Detect which cell encompasses the target text, then output its (x, y) center coordinate. 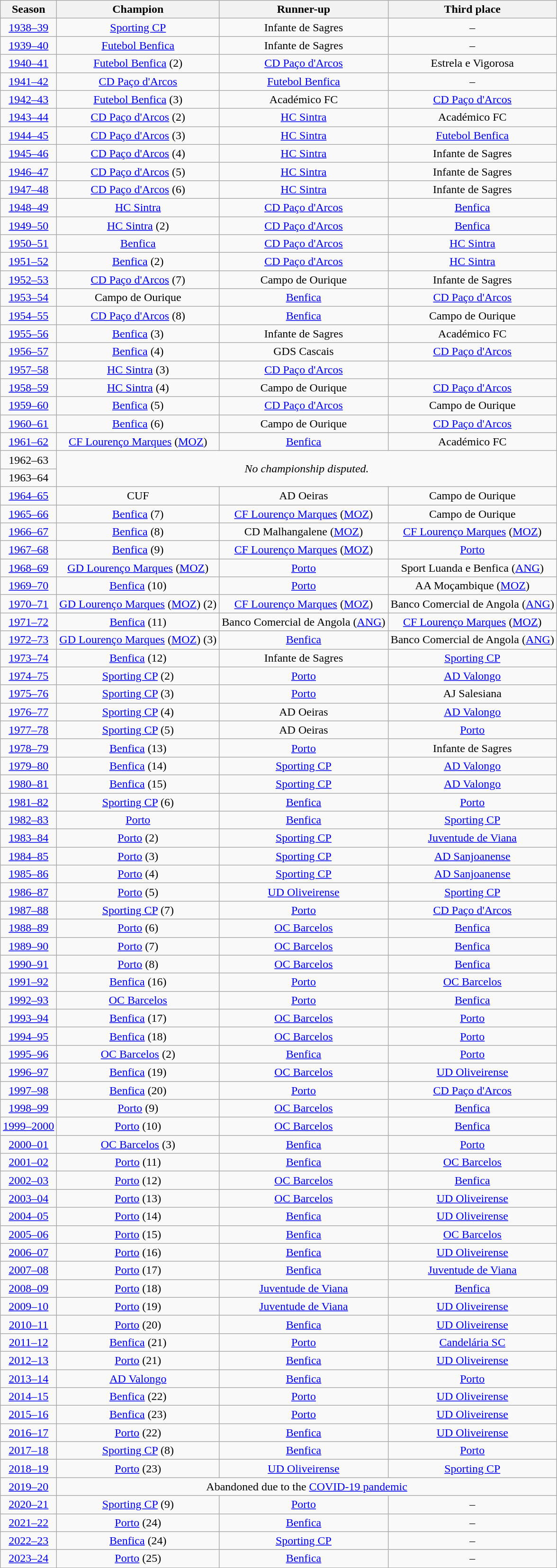
1982–83 (28, 820)
1978–79 (28, 748)
1951–52 (28, 262)
1966–67 (28, 532)
Porto (24) (138, 1523)
1960–61 (28, 424)
Benfica (2) (138, 262)
Porto (6) (138, 928)
Candelária SC (472, 1342)
Porto (22) (138, 1433)
1948–49 (28, 207)
GD Lourenço Marques (MOZ) (3) (138, 640)
No championship disputed. (307, 469)
1975–76 (28, 694)
HC Sintra (4) (138, 388)
1991–92 (28, 982)
Porto (21) (138, 1360)
2005–06 (28, 1234)
2012–13 (28, 1360)
1974–75 (28, 676)
Benfica (5) (138, 406)
Porto (20) (138, 1324)
2013–14 (28, 1379)
2006–07 (28, 1252)
Porto (23) (138, 1469)
1996–97 (28, 1072)
1981–82 (28, 802)
1988–89 (28, 928)
Porto (15) (138, 1234)
1987–88 (28, 910)
2017–18 (28, 1451)
1999–2000 (28, 1126)
Third place (472, 9)
Benfica (22) (138, 1397)
AJ Salesiana (472, 694)
2001–02 (28, 1162)
Porto (17) (138, 1270)
1942–43 (28, 99)
GDS Cascais (304, 352)
CD Paço d'Arcos (3) (138, 135)
Sporting CP (6) (138, 802)
2007–08 (28, 1270)
1969–70 (28, 586)
1953–54 (28, 298)
1977–78 (28, 730)
Porto (16) (138, 1252)
1968–69 (28, 568)
Sporting CP (5) (138, 730)
CD Paço d'Arcos (4) (138, 153)
CD Paço d'Arcos (5) (138, 171)
1952–53 (28, 280)
Benfica (19) (138, 1072)
Abandoned due to the COVID-19 pandemic (307, 1487)
1947–48 (28, 189)
1957–58 (28, 370)
1976–77 (28, 712)
1939–40 (28, 45)
1994–95 (28, 1036)
Benfica (16) (138, 982)
Benfica (3) (138, 334)
Benfica (18) (138, 1036)
Sporting CP (9) (138, 1505)
1956–57 (28, 352)
1950–51 (28, 244)
Benfica (24) (138, 1541)
Benfica (8) (138, 532)
GD Lourenço Marques (MOZ) (2) (138, 604)
1989–90 (28, 946)
GD Lourenço Marques (MOZ) (138, 568)
Porto (10) (138, 1126)
1954–55 (28, 316)
1993–94 (28, 1018)
2008–09 (28, 1288)
CUF (138, 496)
Benfica (13) (138, 748)
CD Paço d'Arcos (6) (138, 189)
1959–60 (28, 406)
2021–22 (28, 1523)
2014–15 (28, 1397)
Futebol Benfica (3) (138, 99)
Runner-up (304, 9)
1965–66 (28, 514)
1955–56 (28, 334)
2004–05 (28, 1216)
Benfica (11) (138, 622)
1944–45 (28, 135)
1962–63 (28, 460)
2000–01 (28, 1144)
2023–24 (28, 1559)
Porto (12) (138, 1180)
2019–20 (28, 1487)
Benfica (15) (138, 784)
Sporting CP (8) (138, 1451)
1995–96 (28, 1054)
Champion (138, 9)
2015–16 (28, 1415)
1972–73 (28, 640)
Porto (2) (138, 838)
2016–17 (28, 1433)
1964–65 (28, 496)
2003–04 (28, 1198)
Sporting CP (3) (138, 694)
1938–39 (28, 27)
Porto (8) (138, 964)
1958–59 (28, 388)
1967–68 (28, 550)
Estrela e Vigorosa (472, 63)
Porto (5) (138, 892)
Porto (4) (138, 874)
2018–19 (28, 1469)
CD Paço d'Arcos (7) (138, 280)
CD Malhangalene (MOZ) (304, 532)
Benfica (17) (138, 1018)
Benfica (21) (138, 1342)
1979–80 (28, 766)
1985–86 (28, 874)
Porto (19) (138, 1306)
Benfica (12) (138, 658)
AA Moçambique (MOZ) (472, 586)
Sporting CP (2) (138, 676)
1998–99 (28, 1108)
Porto (14) (138, 1216)
OC Barcelos (2) (138, 1054)
Benfica (14) (138, 766)
Sporting CP (7) (138, 910)
1940–41 (28, 63)
Sporting CP (4) (138, 712)
1990–91 (28, 964)
Futebol Benfica (2) (138, 63)
2002–03 (28, 1180)
1943–44 (28, 117)
Benfica (4) (138, 352)
Porto (11) (138, 1162)
HC Sintra (3) (138, 370)
1983–84 (28, 838)
1971–72 (28, 622)
1973–74 (28, 658)
1949–50 (28, 226)
1945–46 (28, 153)
1946–47 (28, 171)
1980–81 (28, 784)
Porto (25) (138, 1559)
1941–42 (28, 81)
1986–87 (28, 892)
HC Sintra (2) (138, 226)
2022–23 (28, 1541)
1963–64 (28, 478)
Benfica (10) (138, 586)
2010–11 (28, 1324)
Porto (7) (138, 946)
Porto (13) (138, 1198)
Porto (18) (138, 1288)
2020–21 (28, 1505)
CD Paço d'Arcos (2) (138, 117)
1984–85 (28, 856)
OC Barcelos (3) (138, 1144)
1997–98 (28, 1090)
Sport Luanda e Benfica (ANG) (472, 568)
1961–62 (28, 442)
Benfica (7) (138, 514)
Benfica (20) (138, 1090)
Benfica (6) (138, 424)
2009–10 (28, 1306)
CD Paço d'Arcos (8) (138, 316)
Benfica (9) (138, 550)
Porto (9) (138, 1108)
1992–93 (28, 1000)
Benfica (23) (138, 1415)
Porto (3) (138, 856)
2011–12 (28, 1342)
Season (28, 9)
1970–71 (28, 604)
